Provide the (x, y) coordinate of the cell's center where the given text is located.  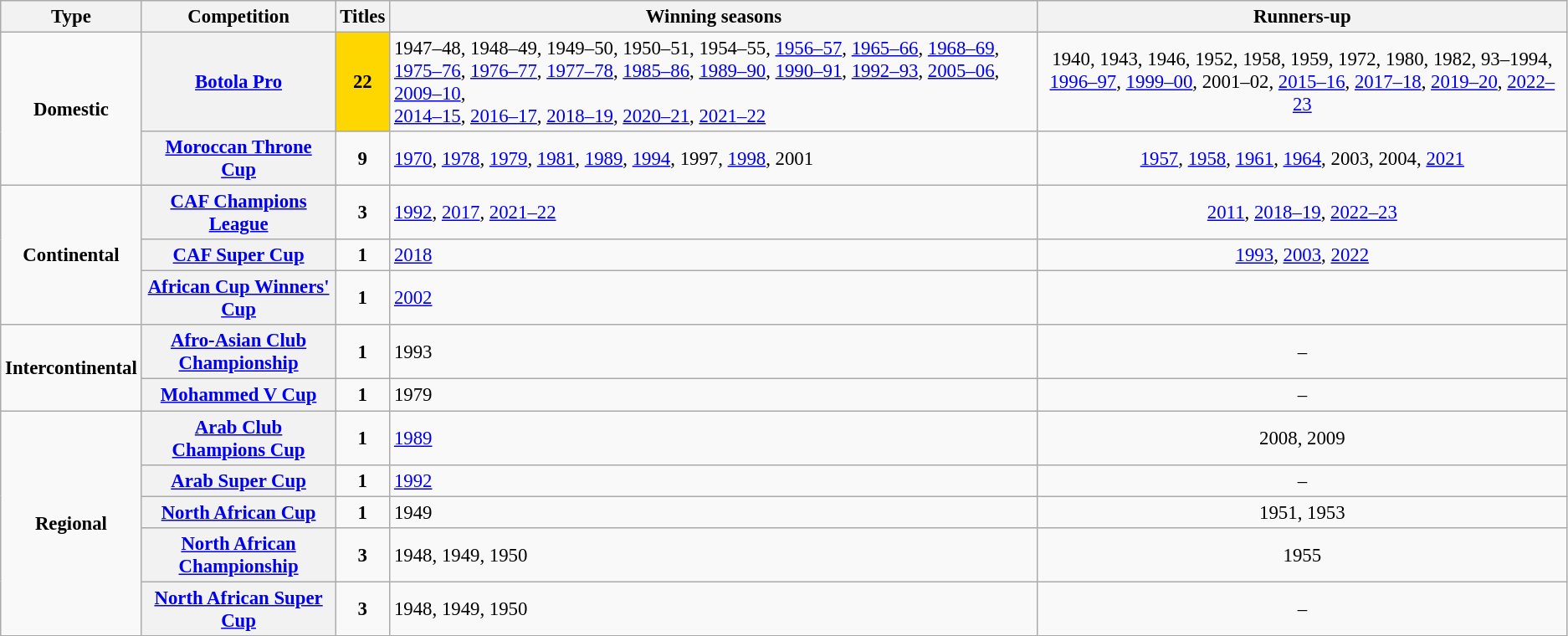
CAF Super Cup (238, 255)
Titles (363, 17)
Runners-up (1302, 17)
North African Cup (238, 512)
North African Championship (238, 554)
Botola Pro (238, 82)
Winning seasons (715, 17)
1992, 2017, 2021–22 (715, 213)
1949 (715, 512)
2002 (715, 298)
1970, 1978, 1979, 1981, 1989, 1994, 1997, 1998, 2001 (715, 159)
2008, 2009 (1302, 439)
North African Super Cup (238, 609)
1957, 1958, 1961, 1964, 2003, 2004, 2021 (1302, 159)
1951, 1953 (1302, 512)
Arab Super Cup (238, 480)
1992 (715, 480)
9 (363, 159)
Continental (71, 256)
1940, 1943, 1946, 1952, 1958, 1959, 1972, 1980, 1982, 93–1994, 1996–97, 1999–00, 2001–02, 2015–16, 2017–18, 2019–20, 2022–23 (1302, 82)
Regional (71, 524)
Mohammed V Cup (238, 395)
1993, 2003, 2022 (1302, 255)
22 (363, 82)
2011, 2018–19, 2022–23 (1302, 213)
African Cup Winners' Cup (238, 298)
Arab Club Champions Cup (238, 439)
Type (71, 17)
Afro-Asian Club Championship (238, 351)
Intercontinental (71, 367)
1955 (1302, 554)
Competition (238, 17)
2018 (715, 255)
1989 (715, 439)
CAF Champions League (238, 213)
Domestic (71, 109)
1979 (715, 395)
1993 (715, 351)
Moroccan Throne Cup (238, 159)
